For the text-containing cell, return its midpoint in (X, Y) coordinate format. 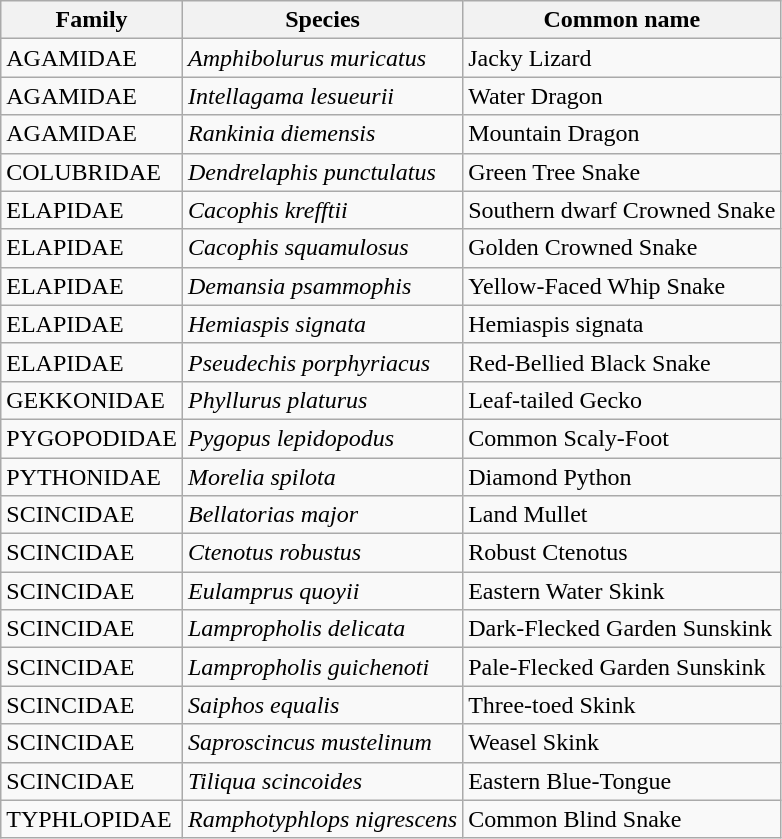
Eastern Blue-Tongue (622, 781)
Cacophis squamulosus (322, 248)
Pseudechis porphyriacus (322, 362)
Ramphotyphlops nigrescens (322, 819)
Lampropholis delicata (322, 629)
Water Dragon (622, 96)
Saproscincus mustelinum (322, 743)
Demansia psammophis (322, 286)
GEKKONIDAE (92, 400)
PYGOPODIDAE (92, 438)
Three-toed Skink (622, 705)
Diamond Python (622, 477)
Robust Ctenotus (622, 553)
Yellow-Faced Whip Snake (622, 286)
Intellagama lesueurii (322, 96)
Pygopus lepidopodus (322, 438)
PYTHONIDAE (92, 477)
Red-Bellied Black Snake (622, 362)
Jacky Lizard (622, 58)
Leaf-tailed Gecko (622, 400)
Species (322, 20)
TYPHLOPIDAE (92, 819)
Morelia spilota (322, 477)
Lampropholis guichenoti (322, 667)
Land Mullet (622, 515)
Southern dwarf Crowned Snake (622, 210)
Dendrelaphis punctulatus (322, 172)
Pale-Flecked Garden Sunskink (622, 667)
Common Blind Snake (622, 819)
Bellatorias major (322, 515)
Ctenotus robustus (322, 553)
Eulamprus quoyii (322, 591)
Eastern Water Skink (622, 591)
Dark-Flecked Garden Sunskink (622, 629)
Common name (622, 20)
Cacophis krefftii (322, 210)
Weasel Skink (622, 743)
COLUBRIDAE (92, 172)
Common Scaly-Foot (622, 438)
Green Tree Snake (622, 172)
Golden Crowned Snake (622, 248)
Tiliqua scincoides (322, 781)
Family (92, 20)
Saiphos equalis (322, 705)
Phyllurus platurus (322, 400)
Mountain Dragon (622, 134)
Rankinia diemensis (322, 134)
Amphibolurus muricatus (322, 58)
